Capture the cell that displays the provided text and extract its (X, Y) central coordinate. 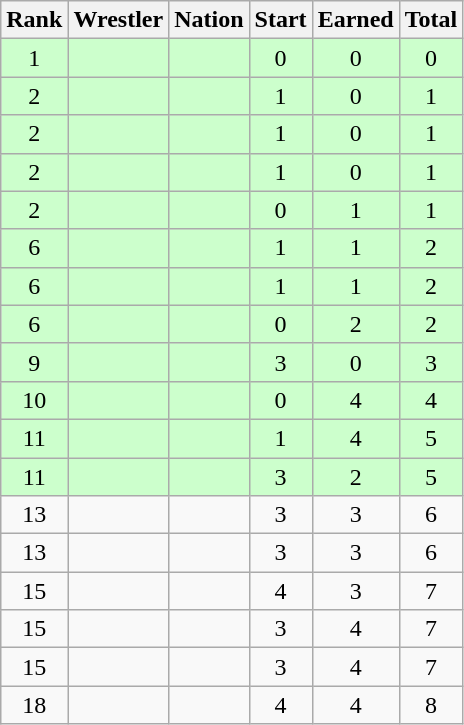
10 (34, 400)
18 (34, 705)
Nation (209, 20)
Earned (356, 20)
8 (431, 705)
Wrestler (118, 20)
9 (34, 362)
Start (280, 20)
Rank (34, 20)
Total (431, 20)
